Extract the [X, Y] coordinate from the center of the cell holding the provided text.  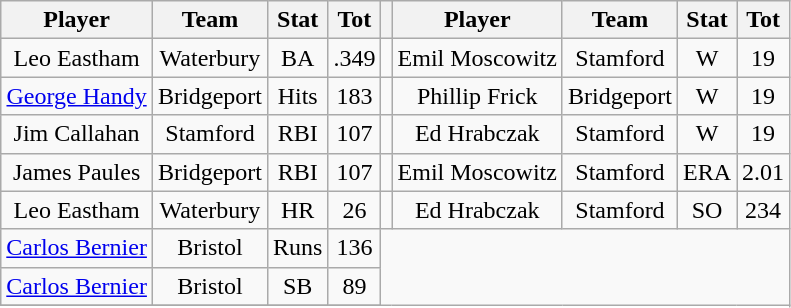
James Paules [77, 172]
Hits [297, 96]
BA [297, 58]
George Handy [77, 96]
SO [706, 210]
136 [354, 248]
Phillip Frick [477, 96]
ERA [706, 172]
.349 [354, 58]
SB [297, 286]
26 [354, 210]
Runs [297, 248]
183 [354, 96]
2.01 [764, 172]
HR [297, 210]
Jim Callahan [77, 134]
89 [354, 286]
234 [764, 210]
